Scan for the cell matching the given text and deliver its [x, y] coordinate at center. 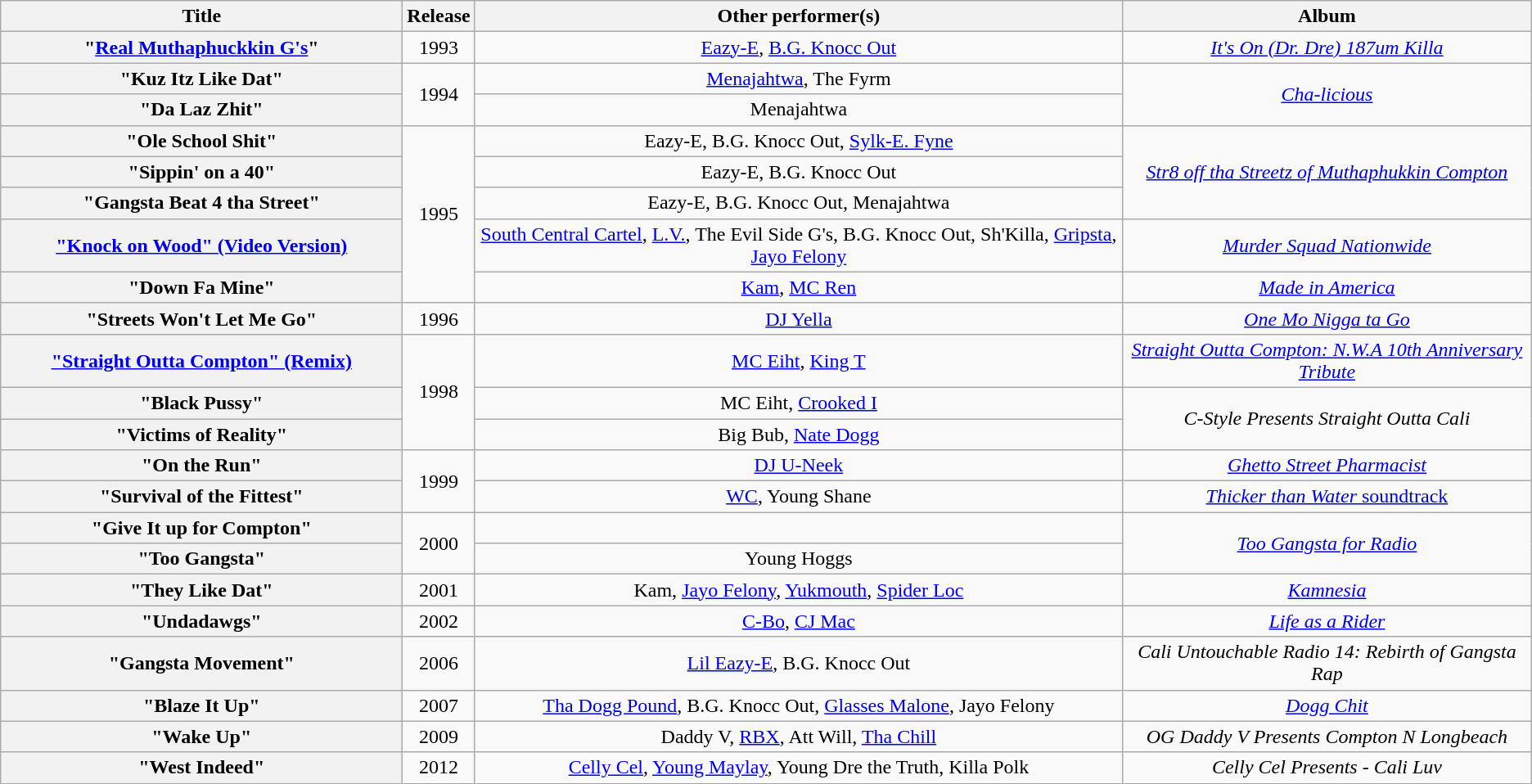
2006 [439, 663]
Eazy-E, B.G. Knocc Out, Menajahtwa [799, 203]
1999 [439, 481]
Title [201, 16]
Straight Outta Compton: N.W.A 10th Anniversary Tribute [1327, 360]
2007 [439, 705]
C-Bo, CJ Mac [799, 621]
"Black Pussy" [201, 403]
Menajahtwa, The Fyrm [799, 79]
Life as a Rider [1327, 621]
Cha-licious [1327, 94]
Kamnesia [1327, 590]
"Knock on Wood" (Video Version) [201, 246]
"Ole School Shit" [201, 141]
Murder Squad Nationwide [1327, 246]
1995 [439, 214]
"Undadawgs" [201, 621]
Too Gangsta for Radio [1327, 543]
It's On (Dr. Dre) 187um Killa [1327, 47]
One Mo Nigga ta Go [1327, 318]
"On the Run" [201, 466]
C-Style Presents Straight Outta Cali [1327, 418]
Tha Dogg Pound, B.G. Knocc Out, Glasses Malone, Jayo Felony [799, 705]
"Victims of Reality" [201, 435]
1993 [439, 47]
1998 [439, 391]
South Central Cartel, L.V., The Evil Side G's, B.G. Knocc Out, Sh'Killa, Gripsta, Jayo Felony [799, 246]
1996 [439, 318]
"Wake Up" [201, 737]
"Gangsta Movement" [201, 663]
1994 [439, 94]
"Sippin' on a 40" [201, 172]
"Kuz Itz Like Dat" [201, 79]
"Gangsta Beat 4 tha Street" [201, 203]
Other performer(s) [799, 16]
Menajahtwa [799, 110]
"Down Fa Mine" [201, 287]
"Blaze It Up" [201, 705]
Dogg Chit [1327, 705]
Daddy V, RBX, Att Will, Tha Chill [799, 737]
Str8 off tha Streetz of Muthaphukkin Compton [1327, 172]
2000 [439, 543]
OG Daddy V Presents Compton N Longbeach [1327, 737]
Release [439, 16]
2009 [439, 737]
DJ U-Neek [799, 466]
DJ Yella [799, 318]
"Da Laz Zhit" [201, 110]
"Straight Outta Compton" (Remix) [201, 360]
"Real Muthaphuckkin G's" [201, 47]
Made in America [1327, 287]
Album [1327, 16]
"Streets Won't Let Me Go" [201, 318]
Celly Cel Presents - Cali Luv [1327, 768]
"Give It up for Compton" [201, 528]
Cali Untouchable Radio 14: Rebirth of Gangsta Rap [1327, 663]
Lil Eazy-E, B.G. Knocc Out [799, 663]
Big Bub, Nate Dogg [799, 435]
Thicker than Water soundtrack [1327, 497]
WC, Young Shane [799, 497]
MC Eiht, King T [799, 360]
2002 [439, 621]
MC Eiht, Crooked I [799, 403]
Young Hoggs [799, 559]
"Too Gangsta" [201, 559]
"They Like Dat" [201, 590]
2012 [439, 768]
2001 [439, 590]
Kam, MC Ren [799, 287]
"West Indeed" [201, 768]
Eazy-E, B.G. Knocc Out, Sylk-E. Fyne [799, 141]
Kam, Jayo Felony, Yukmouth, Spider Loc [799, 590]
Ghetto Street Pharmacist [1327, 466]
Celly Cel, Young Maylay, Young Dre the Truth, Killa Polk [799, 768]
"Survival of the Fittest" [201, 497]
